Return (x, y) of the center of cell containing provided text 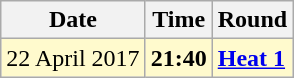
Heat 1 (252, 58)
Time (178, 20)
Round (252, 20)
21:40 (178, 58)
Date (73, 20)
22 April 2017 (73, 58)
